Scan for the cell matching the given text and deliver its [X, Y] coordinate at center. 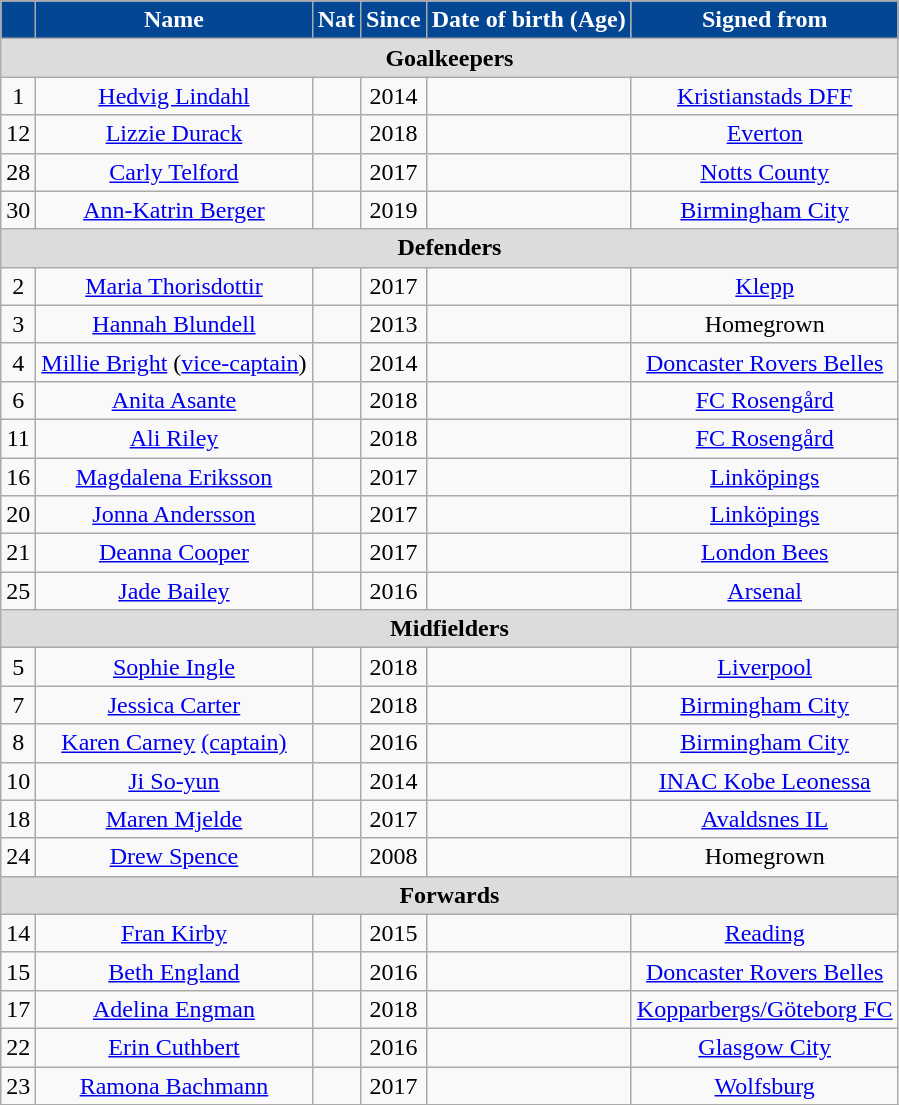
2015 [394, 933]
Maria Thorisdottir [174, 286]
Defenders [450, 248]
Millie Bright (vice-captain) [174, 362]
Avaldsnes IL [764, 819]
Midfielders [450, 629]
16 [18, 477]
Arsenal [764, 591]
Ann-Katrin Berger [174, 210]
10 [18, 781]
Maren Mjelde [174, 819]
Date of birth (Age) [528, 20]
Kristianstads DFF [764, 96]
21 [18, 553]
30 [18, 210]
Since [394, 20]
5 [18, 667]
Ramona Bachmann [174, 1085]
London Bees [764, 553]
Drew Spence [174, 857]
2 [18, 286]
Hannah Blundell [174, 324]
Name [174, 20]
23 [18, 1085]
Deanna Cooper [174, 553]
Karen Carney (captain) [174, 743]
Adelina Engman [174, 1009]
28 [18, 172]
Jade Bailey [174, 591]
15 [18, 971]
17 [18, 1009]
Erin Cuthbert [174, 1047]
Jessica Carter [174, 705]
20 [18, 515]
Forwards [450, 895]
Jonna Andersson [174, 515]
Signed from [764, 20]
Klepp [764, 286]
24 [18, 857]
Lizzie Durack [174, 134]
Magdalena Eriksson [174, 477]
INAC Kobe Leonessa [764, 781]
1 [18, 96]
Everton [764, 134]
11 [18, 438]
Liverpool [764, 667]
3 [18, 324]
Fran Kirby [174, 933]
Reading [764, 933]
22 [18, 1047]
18 [18, 819]
Glasgow City [764, 1047]
Hedvig Lindahl [174, 96]
Beth England [174, 971]
4 [18, 362]
Kopparbergs/Göteborg FC [764, 1009]
14 [18, 933]
Goalkeepers [450, 58]
Ali Riley [174, 438]
Carly Telford [174, 172]
Notts County [764, 172]
8 [18, 743]
Nat [336, 20]
2019 [394, 210]
Sophie Ingle [174, 667]
Anita Asante [174, 400]
12 [18, 134]
7 [18, 705]
2013 [394, 324]
6 [18, 400]
2008 [394, 857]
25 [18, 591]
Ji So-yun [174, 781]
Wolfsburg [764, 1085]
